Search for the cell housing the specified text and yield its [x, y] center coordinate. 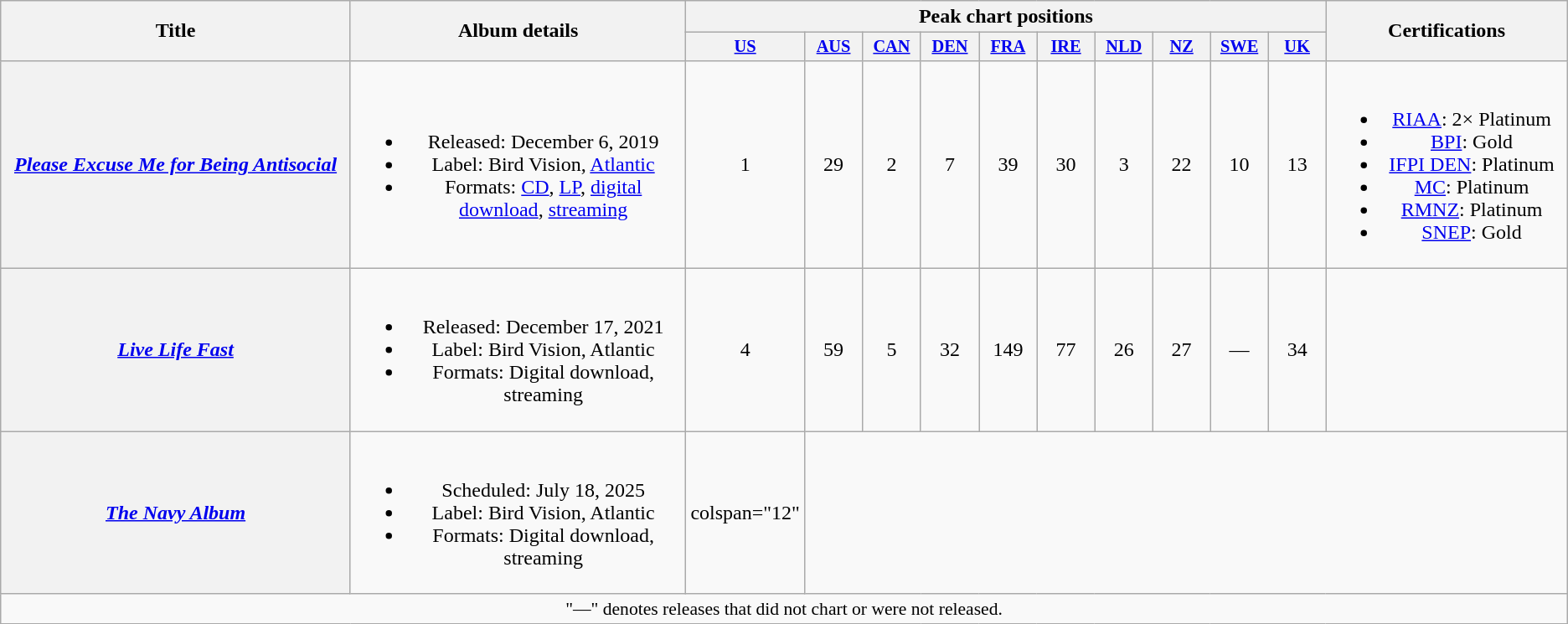
SWE [1240, 47]
US [745, 47]
colspan="12" [745, 513]
27 [1181, 350]
59 [833, 350]
10 [1240, 164]
— [1240, 350]
2 [892, 164]
Title [176, 31]
39 [1008, 164]
Released: December 6, 2019Label: Bird Vision, AtlanticFormats: CD, LP, digital download, streaming [518, 164]
7 [950, 164]
34 [1297, 350]
1 [745, 164]
RIAA: 2× PlatinumBPI: GoldIFPI DEN: PlatinumMC: PlatinumRMNZ: PlatinumSNEP: Gold [1447, 164]
32 [950, 350]
30 [1065, 164]
Live Life Fast [176, 350]
26 [1124, 350]
3 [1124, 164]
"—" denotes releases that did not chart or were not released. [784, 609]
13 [1297, 164]
UK [1297, 47]
Peak chart positions [1006, 17]
Album details [518, 31]
DEN [950, 47]
IRE [1065, 47]
NLD [1124, 47]
NZ [1181, 47]
Please Excuse Me for Being Antisocial [176, 164]
CAN [892, 47]
77 [1065, 350]
29 [833, 164]
FRA [1008, 47]
4 [745, 350]
Released: December 17, 2021Label: Bird Vision, AtlanticFormats: Digital download, streaming [518, 350]
The Navy Album [176, 513]
Scheduled: July 18, 2025Label: Bird Vision, AtlanticFormats: Digital download, streaming [518, 513]
Certifications [1447, 31]
22 [1181, 164]
149 [1008, 350]
AUS [833, 47]
5 [892, 350]
